Determine the (X, Y) coordinate at the center of the cell enclosing the given text.  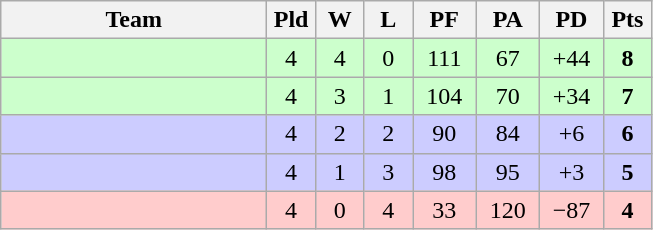
6 (628, 134)
67 (508, 58)
90 (444, 134)
+6 (572, 134)
95 (508, 172)
84 (508, 134)
8 (628, 58)
+3 (572, 172)
PD (572, 20)
104 (444, 96)
PA (508, 20)
W (340, 20)
111 (444, 58)
Pts (628, 20)
−87 (572, 210)
98 (444, 172)
Pld (292, 20)
5 (628, 172)
7 (628, 96)
+44 (572, 58)
Team (134, 20)
+34 (572, 96)
120 (508, 210)
70 (508, 96)
L (388, 20)
33 (444, 210)
PF (444, 20)
